For the text-containing cell, return its midpoint in (X, Y) coordinate format. 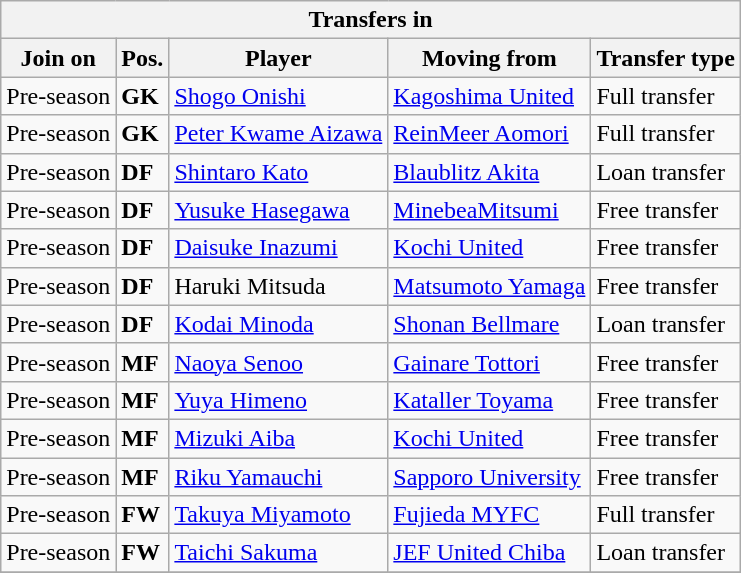
MinebeaMitsumi (490, 210)
Daisuke Inazumi (278, 248)
Pos. (142, 58)
Naoya Senoo (278, 362)
Fujieda MYFC (490, 515)
Riku Yamauchi (278, 477)
Moving from (490, 58)
Blaublitz Akita (490, 172)
Matsumoto Yamaga (490, 286)
Sapporo University (490, 477)
Player (278, 58)
ReinMeer Aomori (490, 134)
Mizuki Aiba (278, 438)
Kodai Minoda (278, 324)
Takuya Miyamoto (278, 515)
Shogo Onishi (278, 96)
Transfer type (666, 58)
Yuya Himeno (278, 400)
Shonan Bellmare (490, 324)
Taichi Sakuma (278, 553)
Kagoshima United (490, 96)
Kataller Toyama (490, 400)
Gainare Tottori (490, 362)
Shintaro Kato (278, 172)
Join on (58, 58)
Haruki Mitsuda (278, 286)
Yusuke Hasegawa (278, 210)
JEF United Chiba (490, 553)
Transfers in (371, 20)
Peter Kwame Aizawa (278, 134)
